Pinpoint the cell where the given text exists, returning its [x, y] midpoint coordinate. 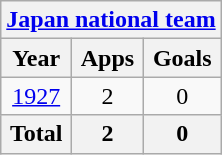
Japan national team [111, 20]
Total [36, 134]
1927 [36, 96]
Year [36, 58]
Goals [182, 58]
Apps [108, 58]
